Extract the [x, y] coordinate from the center of the cell holding the provided text.  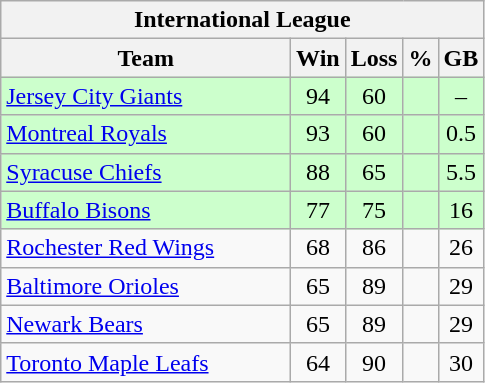
Buffalo Bisons [146, 210]
88 [318, 172]
16 [461, 210]
Toronto Maple Leafs [146, 362]
30 [461, 362]
26 [461, 248]
Syracuse Chiefs [146, 172]
Win [318, 58]
Jersey City Giants [146, 96]
Baltimore Orioles [146, 286]
Newark Bears [146, 324]
77 [318, 210]
0.5 [461, 134]
Loss [374, 58]
– [461, 96]
Montreal Royals [146, 134]
% [420, 58]
International League [242, 20]
5.5 [461, 172]
93 [318, 134]
GB [461, 58]
94 [318, 96]
86 [374, 248]
75 [374, 210]
Rochester Red Wings [146, 248]
68 [318, 248]
90 [374, 362]
64 [318, 362]
Team [146, 58]
